Search for the cell housing the specified text and yield its (x, y) center coordinate. 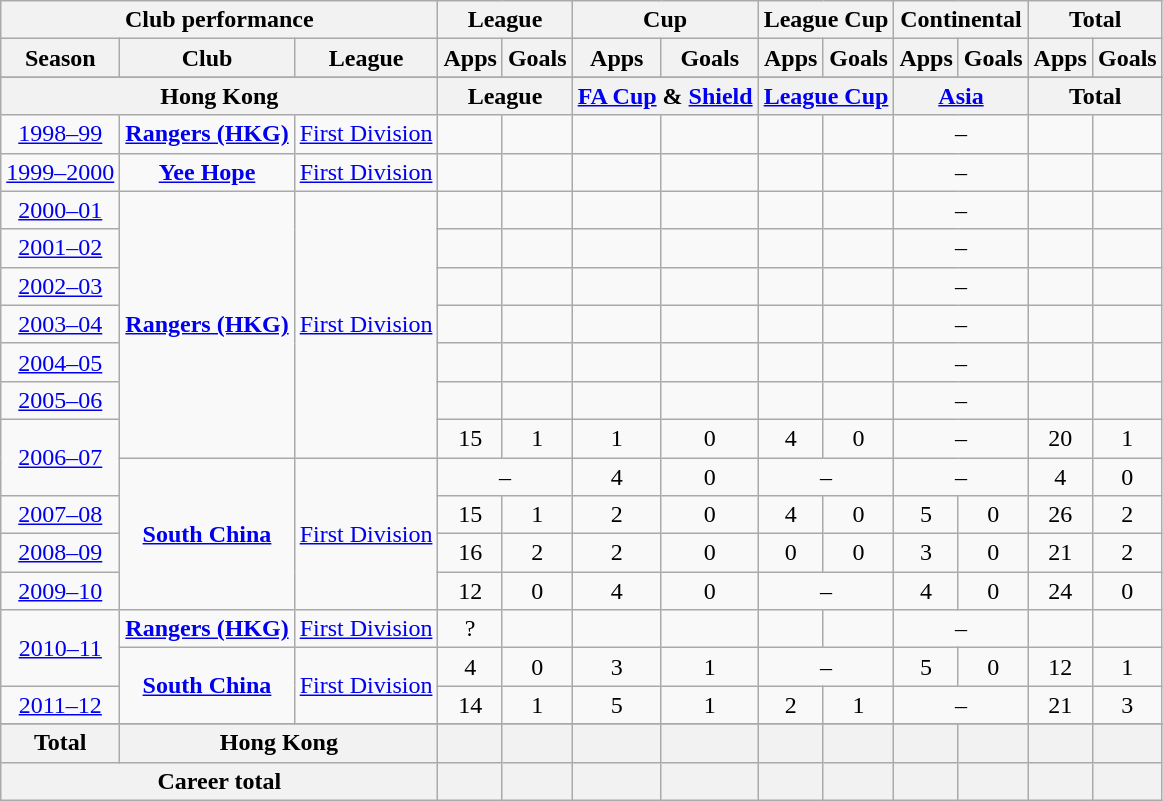
20 (1060, 438)
Asia (961, 96)
Continental (961, 20)
2001–02 (60, 248)
2007–08 (60, 515)
2003–04 (60, 324)
Club performance (220, 20)
2000–01 (60, 210)
Career total (220, 781)
1998–99 (60, 134)
2010–11 (60, 648)
2005–06 (60, 400)
Club (207, 58)
2006–07 (60, 457)
2011–12 (60, 705)
2009–10 (60, 591)
2004–05 (60, 362)
Cup (665, 20)
26 (1060, 515)
Yee Hope (207, 172)
2002–03 (60, 286)
16 (470, 553)
1999–2000 (60, 172)
? (470, 629)
24 (1060, 591)
Season (60, 58)
FA Cup & Shield (665, 96)
2008–09 (60, 553)
14 (470, 705)
